Find where the given text appears and provide that cell's center as (X, Y) coordinate. 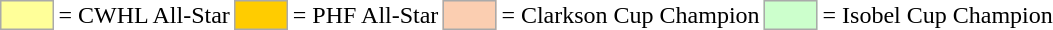
= PHF All-Star (366, 15)
= CWHL All-Star (144, 15)
= Clarkson Cup Champion (630, 15)
